Find where the given text appears and provide that cell's center as [x, y] coordinate. 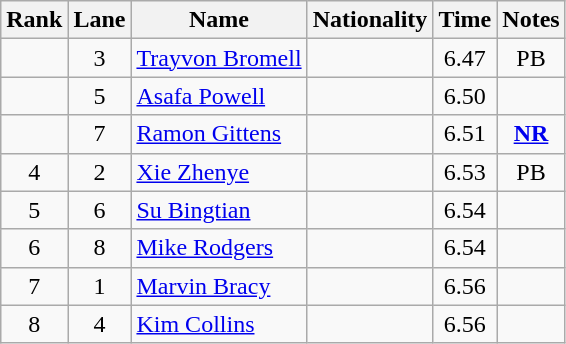
6.53 [465, 172]
Ramon Gittens [219, 134]
3 [100, 58]
Name [219, 20]
2 [100, 172]
Marvin Bracy [219, 286]
Nationality [370, 20]
Su Bingtian [219, 210]
Rank [34, 20]
Xie Zhenye [219, 172]
6.51 [465, 134]
Kim Collins [219, 324]
NR [531, 134]
6.47 [465, 58]
1 [100, 286]
Notes [531, 20]
Trayvon Bromell [219, 58]
Mike Rodgers [219, 248]
Time [465, 20]
Lane [100, 20]
6.50 [465, 96]
Asafa Powell [219, 96]
